Extract the (X, Y) coordinate from the center of the cell holding the provided text.  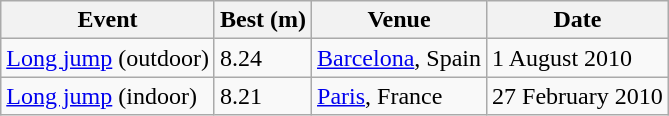
Venue (400, 20)
1 August 2010 (578, 58)
Paris, France (400, 96)
Barcelona, Spain (400, 58)
8.21 (262, 96)
Best (m) (262, 20)
Long jump (indoor) (108, 96)
Date (578, 20)
27 February 2010 (578, 96)
Event (108, 20)
8.24 (262, 58)
Long jump (outdoor) (108, 58)
